Locate the cell with the specified text and output its [x, y] center coordinate. 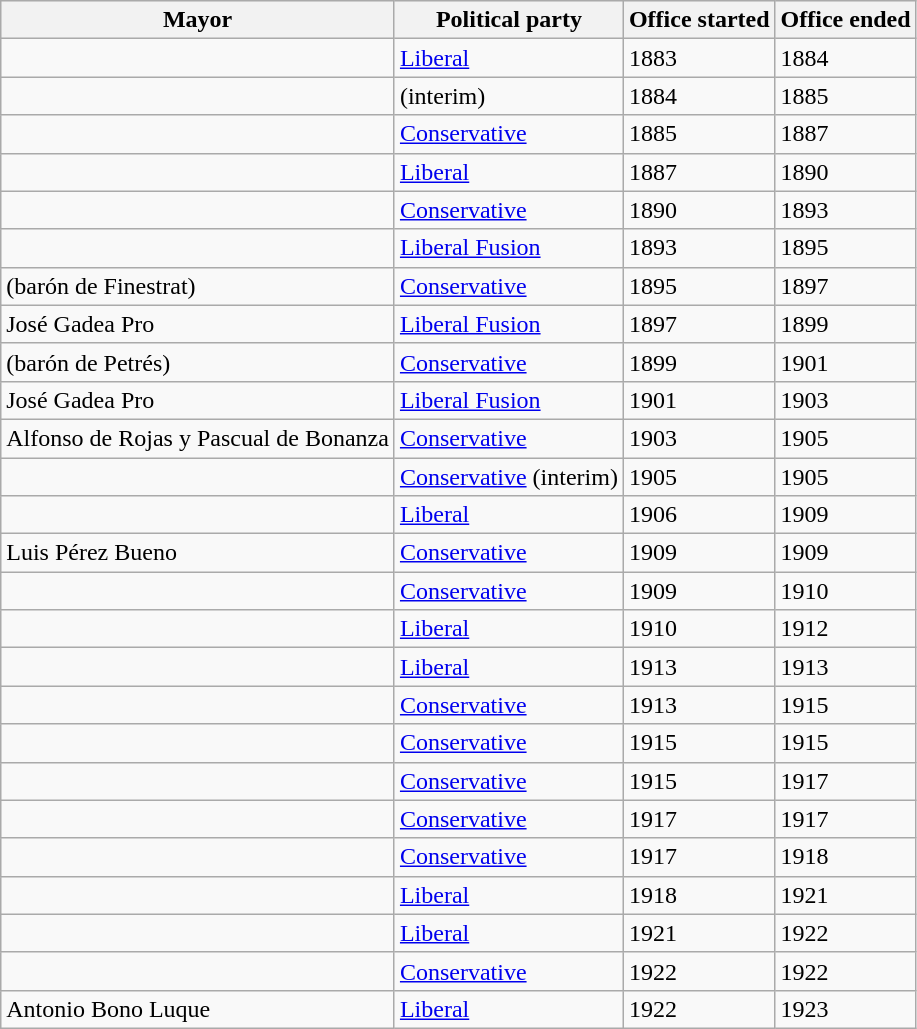
Office ended [846, 20]
Mayor [198, 20]
(interim) [508, 96]
Antonio Bono Luque [198, 1009]
1923 [846, 1009]
(barón de Finestrat) [198, 286]
Office started [699, 20]
1883 [699, 58]
1906 [699, 515]
Alfonso de Rojas y Pascual de Bonanza [198, 438]
(barón de Petrés) [198, 362]
1912 [846, 629]
Conservative (interim) [508, 477]
Luis Pérez Bueno [198, 553]
Political party [508, 20]
